Determine the (x, y) coordinate at the center of the cell enclosing the given text.  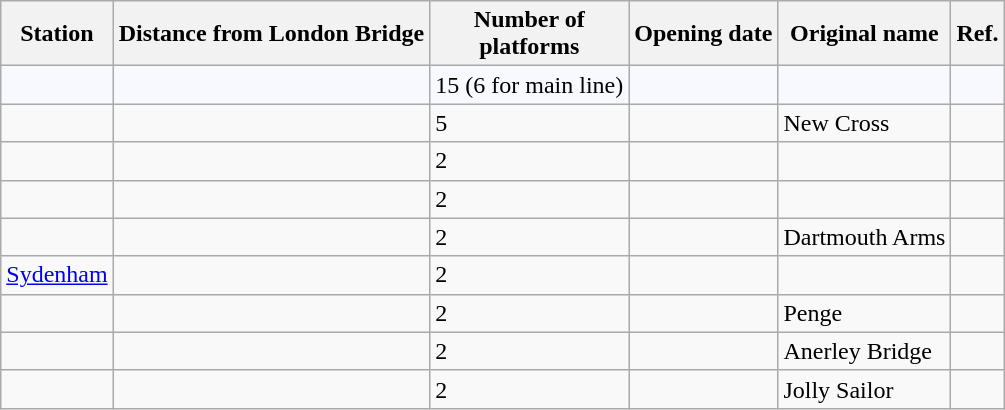
Dartmouth Arms (864, 237)
Distance from London Bridge (272, 34)
Station (57, 34)
Ref. (978, 34)
Sydenham (57, 275)
Penge (864, 313)
New Cross (864, 123)
5 (530, 123)
Anerley Bridge (864, 351)
Original name (864, 34)
15 (6 for main line) (530, 85)
Number of platforms (530, 34)
Jolly Sailor (864, 389)
Opening date (704, 34)
